Search for the cell housing the specified text and yield its [x, y] center coordinate. 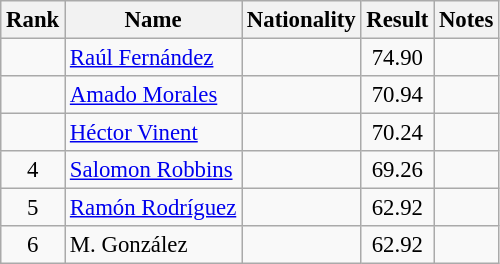
Salomon Robbins [154, 170]
Name [154, 20]
70.94 [398, 95]
Raúl Fernández [154, 58]
74.90 [398, 58]
Héctor Vinent [154, 133]
Result [398, 20]
4 [33, 170]
Ramón Rodríguez [154, 208]
70.24 [398, 133]
5 [33, 208]
Rank [33, 20]
Nationality [302, 20]
Notes [466, 20]
69.26 [398, 170]
6 [33, 245]
M. González [154, 245]
Amado Morales [154, 95]
